Find where the given text appears and provide that cell's center as (X, Y) coordinate. 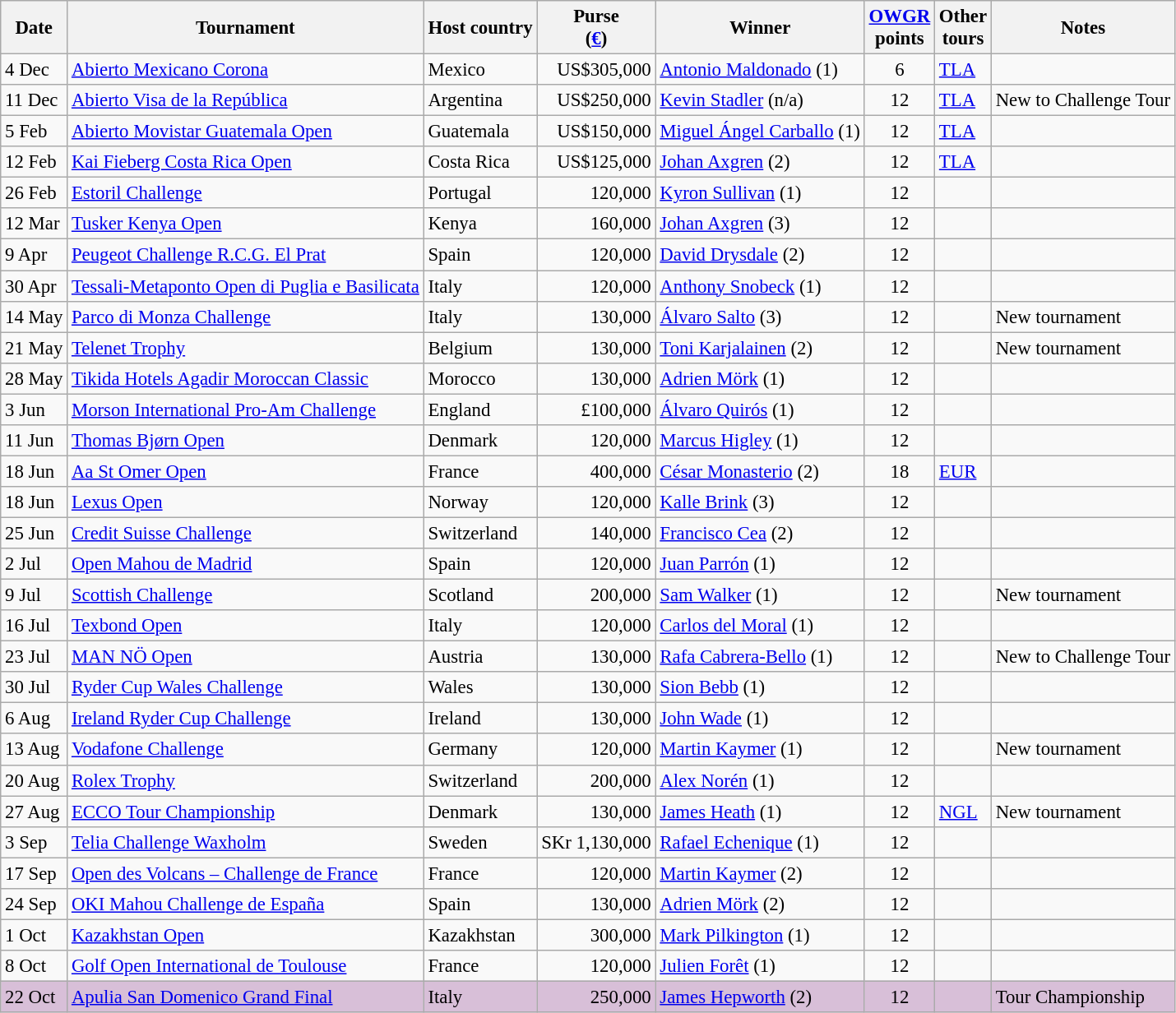
8 Oct (35, 966)
Estoril Challenge (246, 193)
Kevin Stadler (n/a) (760, 100)
24 Sep (35, 904)
20 Aug (35, 780)
Tessali-Metaponto Open di Puglia e Basilicata (246, 286)
Johan Axgren (2) (760, 162)
Mexico (480, 70)
US$305,000 (596, 70)
2 Jul (35, 564)
Scotland (480, 595)
Date (35, 28)
1 Oct (35, 935)
12 Mar (35, 224)
11 Jun (35, 441)
13 Aug (35, 750)
Costa Rica (480, 162)
David Drysdale (2) (760, 255)
Apulia San Domenico Grand Final (246, 997)
John Wade (1) (760, 719)
Sweden (480, 842)
Tour Championship (1082, 997)
Kenya (480, 224)
Austria (480, 657)
Abierto Visa de la República (246, 100)
Mark Pilkington (1) (760, 935)
9 Apr (35, 255)
Rafa Cabrera-Bello (1) (760, 657)
5 Feb (35, 132)
US$150,000 (596, 132)
27 Aug (35, 812)
26 Feb (35, 193)
Open des Volcans – Challenge de France (246, 873)
US$125,000 (596, 162)
Kyron Sullivan (1) (760, 193)
14 May (35, 317)
Antonio Maldonado (1) (760, 70)
Winner (760, 28)
Golf Open International de Toulouse (246, 966)
Kai Fieberg Costa Rica Open (246, 162)
Lexus Open (246, 502)
Sam Walker (1) (760, 595)
Othertours (964, 28)
SKr 1,130,000 (596, 842)
22 Oct (35, 997)
Tournament (246, 28)
Vodafone Challenge (246, 750)
11 Dec (35, 100)
Martin Kaymer (1) (760, 750)
Host country (480, 28)
James Heath (1) (760, 812)
Abierto Movistar Guatemala Open (246, 132)
England (480, 409)
28 May (35, 378)
Kalle Brink (3) (760, 502)
MAN NÖ Open (246, 657)
250,000 (596, 997)
Guatemala (480, 132)
Norway (480, 502)
Morocco (480, 378)
OKI Mahou Challenge de España (246, 904)
18 (900, 471)
Notes (1082, 28)
16 Jul (35, 626)
Credit Suisse Challenge (246, 533)
US$250,000 (596, 100)
Álvaro Salto (3) (760, 317)
25 Jun (35, 533)
Ireland Ryder Cup Challenge (246, 719)
Carlos del Moral (1) (760, 626)
Tusker Kenya Open (246, 224)
NGL (964, 812)
Julien Forêt (1) (760, 966)
Álvaro Quirós (1) (760, 409)
140,000 (596, 533)
Telenet Trophy (246, 348)
Anthony Snobeck (1) (760, 286)
Rafael Echenique (1) (760, 842)
Ryder Cup Wales Challenge (246, 687)
César Monasterio (2) (760, 471)
Scottish Challenge (246, 595)
160,000 (596, 224)
12 Feb (35, 162)
£100,000 (596, 409)
300,000 (596, 935)
Argentina (480, 100)
Marcus Higley (1) (760, 441)
Kazakhstan Open (246, 935)
Toni Karjalainen (2) (760, 348)
30 Apr (35, 286)
9 Jul (35, 595)
Abierto Mexicano Corona (246, 70)
23 Jul (35, 657)
30 Jul (35, 687)
Parco di Monza Challenge (246, 317)
Rolex Trophy (246, 780)
EUR (964, 471)
400,000 (596, 471)
Aa St Omer Open (246, 471)
Miguel Ángel Carballo (1) (760, 132)
Juan Parrón (1) (760, 564)
Tikida Hotels Agadir Moroccan Classic (246, 378)
Sion Bebb (1) (760, 687)
Open Mahou de Madrid (246, 564)
3 Sep (35, 842)
Adrien Mörk (1) (760, 378)
3 Jun (35, 409)
ECCO Tour Championship (246, 812)
Ireland (480, 719)
Wales (480, 687)
Johan Axgren (3) (760, 224)
Martin Kaymer (2) (760, 873)
Alex Norén (1) (760, 780)
OWGRpoints (900, 28)
Morson International Pro-Am Challenge (246, 409)
17 Sep (35, 873)
4 Dec (35, 70)
Peugeot Challenge R.C.G. El Prat (246, 255)
Belgium (480, 348)
Adrien Mörk (2) (760, 904)
Telia Challenge Waxholm (246, 842)
Kazakhstan (480, 935)
6 Aug (35, 719)
Thomas Bjørn Open (246, 441)
6 (900, 70)
Francisco Cea (2) (760, 533)
Portugal (480, 193)
James Hepworth (2) (760, 997)
Texbond Open (246, 626)
Purse(€) (596, 28)
21 May (35, 348)
Germany (480, 750)
